Return the (x, y) coordinate for the center point of the cell that contains the specified text.  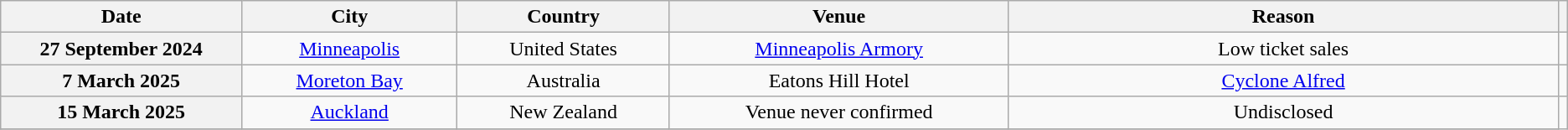
New Zealand (563, 112)
Auckland (348, 112)
City (348, 17)
Minneapolis Armory (839, 49)
7 March 2025 (121, 81)
Eatons Hill Hotel (839, 81)
27 September 2024 (121, 49)
Cyclone Alfred (1283, 81)
Minneapolis (348, 49)
Country (563, 17)
15 March 2025 (121, 112)
Australia (563, 81)
Undisclosed (1283, 112)
Low ticket sales (1283, 49)
Venue (839, 17)
Date (121, 17)
United States (563, 49)
Venue never confirmed (839, 112)
Reason (1283, 17)
Moreton Bay (348, 81)
